Identify which cell holds the provided text, then report its [X, Y] central coordinate. 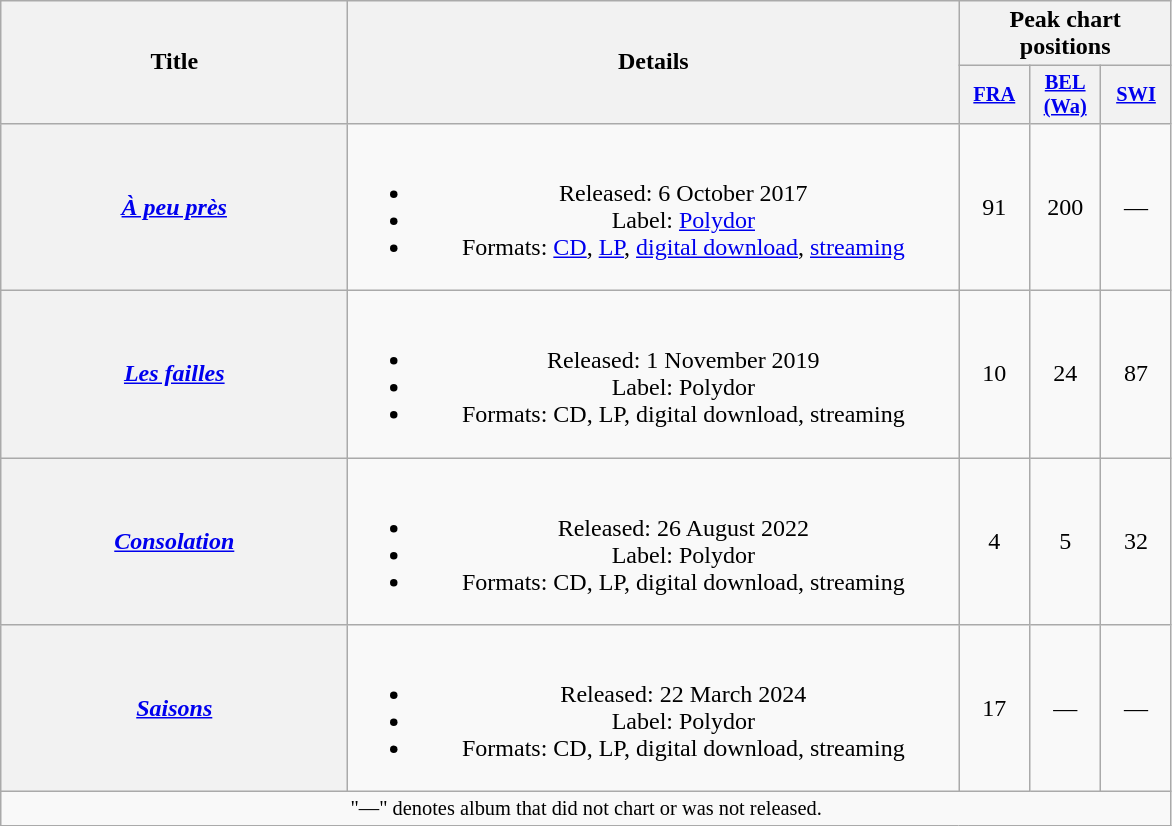
91 [994, 206]
17 [994, 708]
Released: 22 March 2024Label: PolydorFormats: CD, LP, digital download, streaming [654, 708]
10 [994, 374]
200 [1066, 206]
5 [1066, 542]
Title [174, 62]
24 [1066, 374]
Les failles [174, 374]
Saisons [174, 708]
87 [1136, 374]
SWI [1136, 95]
"—" denotes album that did not chart or was not released. [586, 809]
Consolation [174, 542]
4 [994, 542]
Released: 26 August 2022Label: PolydorFormats: CD, LP, digital download, streaming [654, 542]
Details [654, 62]
Peak chart positions [1066, 34]
Released: 1 November 2019Label: PolydorFormats: CD, LP, digital download, streaming [654, 374]
À peu près [174, 206]
32 [1136, 542]
BEL(Wa) [1066, 95]
Released: 6 October 2017Label: PolydorFormats: CD, LP, digital download, streaming [654, 206]
FRA [994, 95]
